For the text-containing cell, return its midpoint in [x, y] coordinate format. 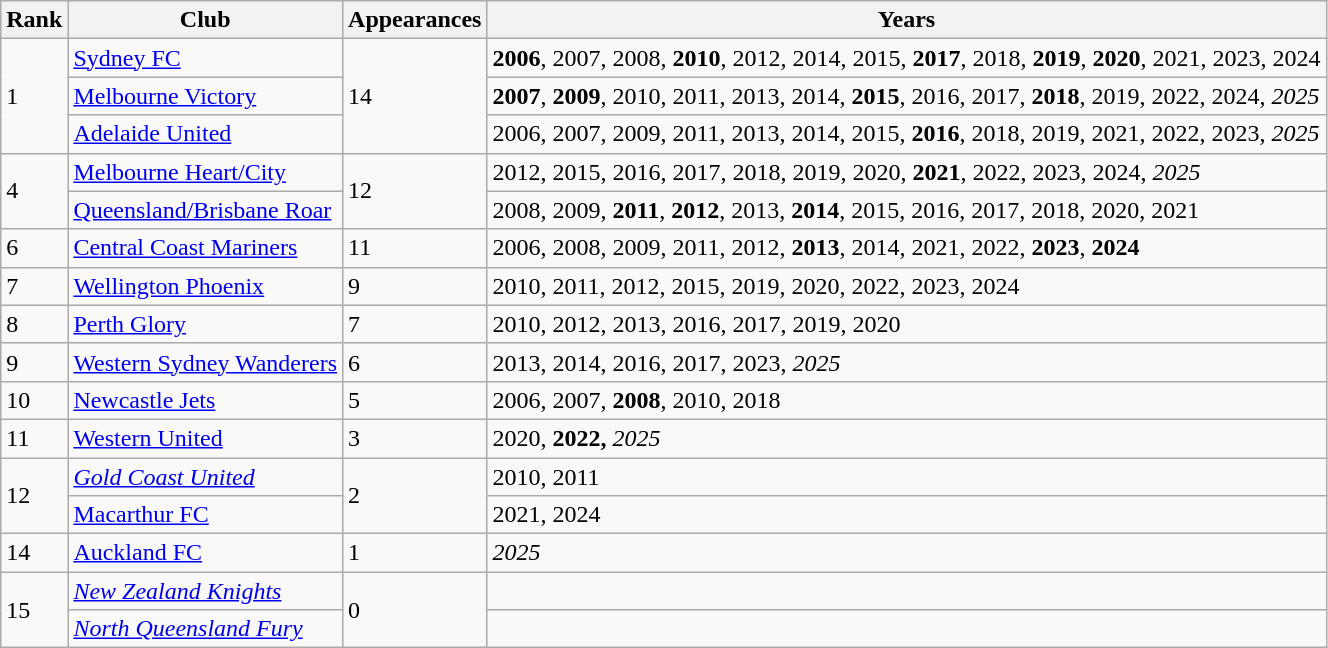
2006, 2008, 2009, 2011, 2012, 2013, 2014, 2021, 2022, 2023, 2024 [906, 248]
2012, 2015, 2016, 2017, 2018, 2019, 2020, 2021, 2022, 2023, 2024, 2025 [906, 172]
2 [415, 496]
North Queensland Fury [206, 629]
Western United [206, 438]
2025 [906, 553]
Melbourne Heart/City [206, 172]
Appearances [415, 20]
Gold Coast United [206, 477]
Auckland FC [206, 553]
Melbourne Victory [206, 96]
2010, 2011, 2012, 2015, 2019, 2020, 2022, 2023, 2024 [906, 286]
Wellington Phoenix [206, 286]
Newcastle Jets [206, 400]
0 [415, 610]
15 [34, 610]
2006, 2007, 2009, 2011, 2013, 2014, 2015, 2016, 2018, 2019, 2021, 2022, 2023, 2025 [906, 134]
Western Sydney Wanderers [206, 362]
2008, 2009, 2011, 2012, 2013, 2014, 2015, 2016, 2017, 2018, 2020, 2021 [906, 210]
5 [415, 400]
Years [906, 20]
2010, 2012, 2013, 2016, 2017, 2019, 2020 [906, 324]
2013, 2014, 2016, 2017, 2023, 2025 [906, 362]
Adelaide United [206, 134]
Rank [34, 20]
Sydney FC [206, 58]
2021, 2024 [906, 515]
Club [206, 20]
4 [34, 191]
Macarthur FC [206, 515]
2020, 2022, 2025 [906, 438]
Central Coast Mariners [206, 248]
2006, 2007, 2008, 2010, 2012, 2014, 2015, 2017, 2018, 2019, 2020, 2021, 2023, 2024 [906, 58]
2006, 2007, 2008, 2010, 2018 [906, 400]
10 [34, 400]
2007, 2009, 2010, 2011, 2013, 2014, 2015, 2016, 2017, 2018, 2019, 2022, 2024, 2025 [906, 96]
8 [34, 324]
New Zealand Knights [206, 591]
2010, 2011 [906, 477]
Queensland/Brisbane Roar [206, 210]
3 [415, 438]
Perth Glory [206, 324]
